Locate the cell with the specified text and output its (X, Y) center coordinate. 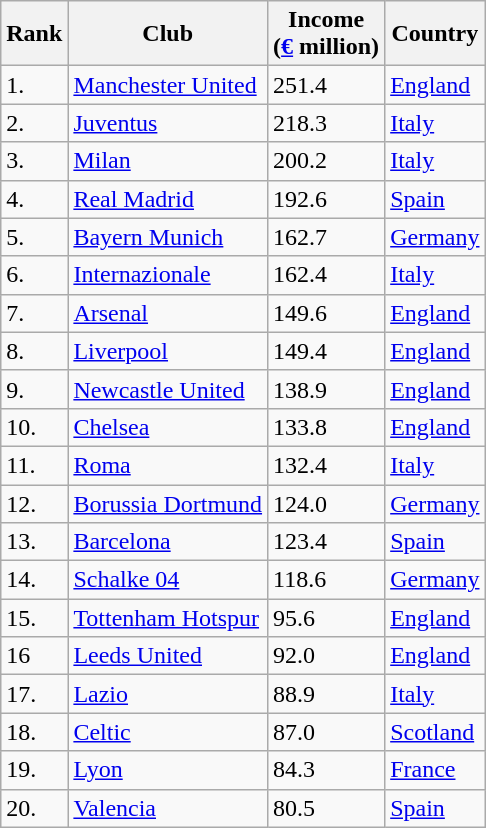
Chelsea (168, 427)
84.3 (326, 770)
Juventus (168, 123)
132.4 (326, 465)
Scotland (435, 732)
6. (34, 275)
Leeds United (168, 656)
133.8 (326, 427)
149.6 (326, 313)
Club (168, 34)
162.7 (326, 237)
123.4 (326, 542)
124.0 (326, 503)
Income (€ million) (326, 34)
Bayern Munich (168, 237)
218.3 (326, 123)
149.4 (326, 351)
Roma (168, 465)
88.9 (326, 694)
251.4 (326, 85)
200.2 (326, 161)
Real Madrid (168, 199)
12. (34, 503)
118.6 (326, 580)
Barcelona (168, 542)
Country (435, 34)
10. (34, 427)
Internazionale (168, 275)
15. (34, 618)
Rank (34, 34)
92.0 (326, 656)
France (435, 770)
Valencia (168, 808)
1. (34, 85)
Schalke 04 (168, 580)
20. (34, 808)
Arsenal (168, 313)
162.4 (326, 275)
Borussia Dortmund (168, 503)
16 (34, 656)
80.5 (326, 808)
9. (34, 389)
Celtic (168, 732)
7. (34, 313)
2. (34, 123)
Manchester United (168, 85)
18. (34, 732)
Lazio (168, 694)
192.6 (326, 199)
Newcastle United (168, 389)
14. (34, 580)
3. (34, 161)
Lyon (168, 770)
Milan (168, 161)
19. (34, 770)
13. (34, 542)
5. (34, 237)
95.6 (326, 618)
Liverpool (168, 351)
Tottenham Hotspur (168, 618)
4. (34, 199)
8. (34, 351)
17. (34, 694)
87.0 (326, 732)
11. (34, 465)
138.9 (326, 389)
